Return (x, y) of the center of cell containing provided text 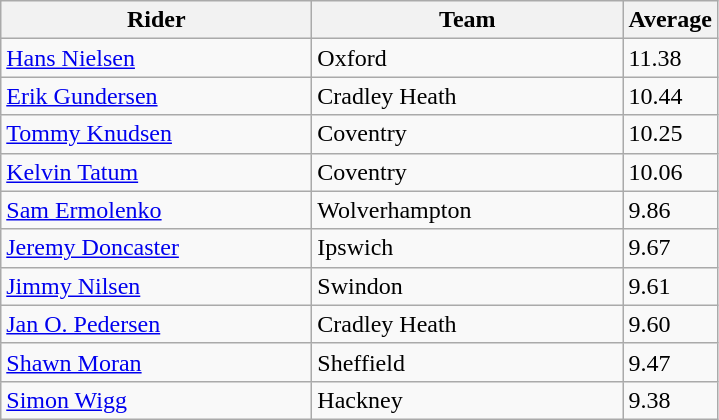
Hackney (468, 400)
Oxford (468, 58)
9.67 (670, 248)
9.86 (670, 210)
Ipswich (468, 248)
Simon Wigg (156, 400)
Tommy Knudsen (156, 134)
Team (468, 20)
Jimmy Nilsen (156, 286)
10.06 (670, 172)
Hans Nielsen (156, 58)
9.47 (670, 362)
Sheffield (468, 362)
Shawn Moran (156, 362)
Rider (156, 20)
9.60 (670, 324)
Jeremy Doncaster (156, 248)
Swindon (468, 286)
10.44 (670, 96)
Erik Gundersen (156, 96)
Kelvin Tatum (156, 172)
9.61 (670, 286)
Jan O. Pedersen (156, 324)
Wolverhampton (468, 210)
Average (670, 20)
10.25 (670, 134)
9.38 (670, 400)
11.38 (670, 58)
Sam Ermolenko (156, 210)
